Capture the cell that displays the provided text and extract its [x, y] central coordinate. 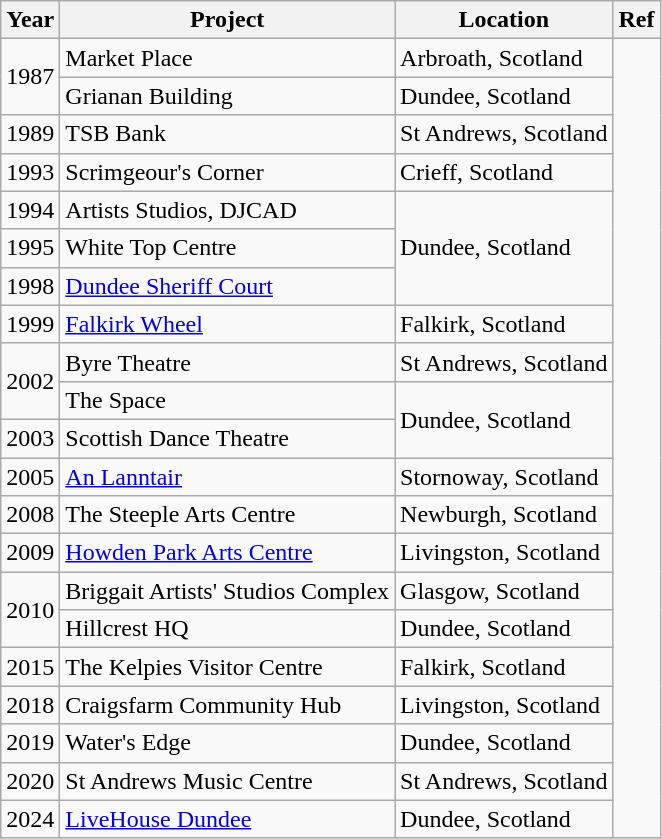
Market Place [228, 58]
Glasgow, Scotland [504, 591]
2019 [30, 743]
Ref [636, 20]
Howden Park Arts Centre [228, 553]
1993 [30, 172]
Craigsfarm Community Hub [228, 705]
The Kelpies Visitor Centre [228, 667]
The Steeple Arts Centre [228, 515]
1987 [30, 77]
Stornoway, Scotland [504, 477]
An Lanntair [228, 477]
2005 [30, 477]
Briggait Artists' Studios Complex [228, 591]
Year [30, 20]
The Space [228, 400]
Location [504, 20]
Scottish Dance Theatre [228, 438]
Artists Studios, DJCAD [228, 210]
2010 [30, 610]
Falkirk Wheel [228, 324]
1998 [30, 286]
Newburgh, Scotland [504, 515]
TSB Bank [228, 134]
Hillcrest HQ [228, 629]
2008 [30, 515]
1989 [30, 134]
St Andrews Music Centre [228, 781]
2003 [30, 438]
Water's Edge [228, 743]
White Top Centre [228, 248]
2020 [30, 781]
2009 [30, 553]
2024 [30, 819]
2002 [30, 381]
2018 [30, 705]
Scrimgeour's Corner [228, 172]
1994 [30, 210]
LiveHouse Dundee [228, 819]
Dundee Sheriff Court [228, 286]
Project [228, 20]
Byre Theatre [228, 362]
Grianan Building [228, 96]
1999 [30, 324]
Arbroath, Scotland [504, 58]
1995 [30, 248]
Crieff, Scotland [504, 172]
2015 [30, 667]
